Provide the (x, y) coordinate of the cell's center where the given text is located.  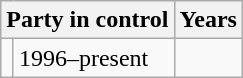
1996–present (94, 58)
Party in control (88, 20)
Years (208, 20)
